Provide the [X, Y] coordinate of the cell's center where the given text is located.  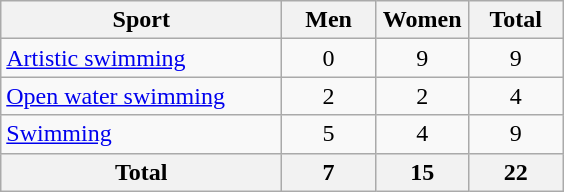
Women [422, 20]
15 [422, 172]
Swimming [142, 134]
0 [329, 58]
Men [329, 20]
22 [516, 172]
5 [329, 134]
Sport [142, 20]
7 [329, 172]
Open water swimming [142, 96]
Artistic swimming [142, 58]
